Capture the cell that displays the provided text and extract its (X, Y) central coordinate. 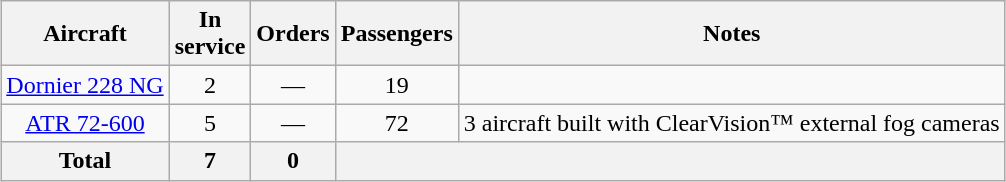
72 (396, 123)
Inservice (210, 34)
3 aircraft built with ClearVision™️ external fog cameras (732, 123)
7 (210, 161)
ATR 72-600 (85, 123)
Notes (732, 34)
2 (210, 85)
Aircraft (85, 34)
5 (210, 123)
Dornier 228 NG (85, 85)
0 (293, 161)
Passengers (396, 34)
19 (396, 85)
Orders (293, 34)
Total (85, 161)
